Return (X, Y) of the center of cell containing provided text 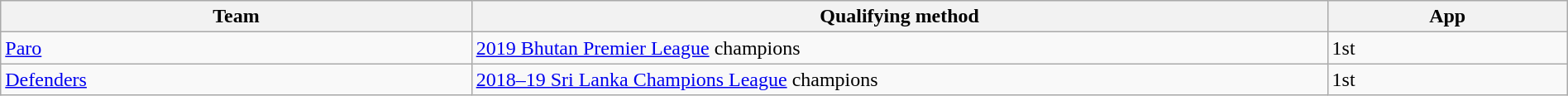
App (1447, 17)
2018–19 Sri Lanka Champions League champions (900, 79)
Defenders (237, 79)
Team (237, 17)
Paro (237, 48)
2019 Bhutan Premier League champions (900, 48)
Qualifying method (900, 17)
